From the cell containing the given text, extract its center point as (X, Y) coordinate. 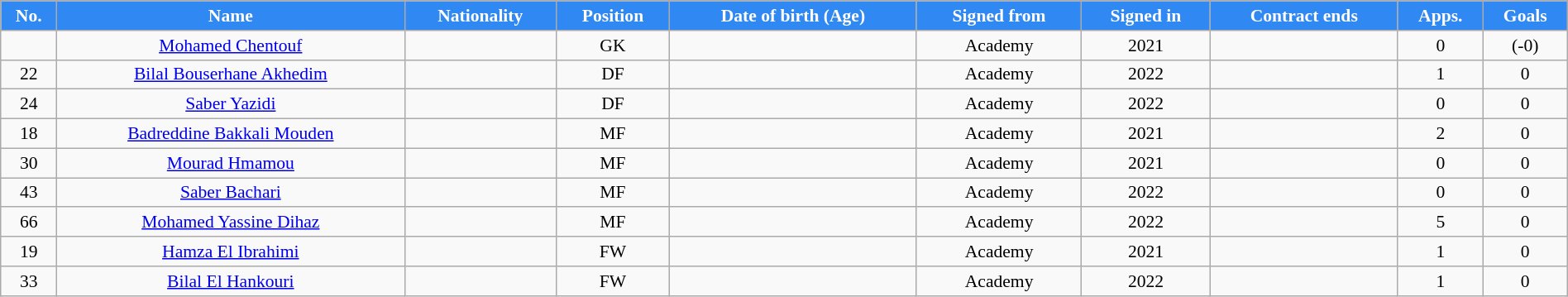
Hamza El Ibrahimi (231, 251)
Nationality (480, 16)
No. (29, 16)
Badreddine Bakkali Mouden (231, 134)
Goals (1525, 16)
5 (1441, 223)
Position (614, 16)
19 (29, 251)
22 (29, 74)
Saber Bachari (231, 193)
Apps. (1441, 16)
66 (29, 223)
Date of birth (Age) (792, 16)
24 (29, 104)
Signed in (1146, 16)
2 (1441, 134)
33 (29, 281)
Mourad Hmamou (231, 163)
GK (614, 46)
30 (29, 163)
Saber Yazidi (231, 104)
Bilal Bouserhane Akhedim (231, 74)
18 (29, 134)
Name (231, 16)
Bilal El Hankouri (231, 281)
Mohamed Yassine Dihaz (231, 223)
43 (29, 193)
Contract ends (1303, 16)
Mohamed Chentouf (231, 46)
Signed from (999, 16)
(-0) (1525, 46)
